Return (x, y) of the center of cell containing provided text 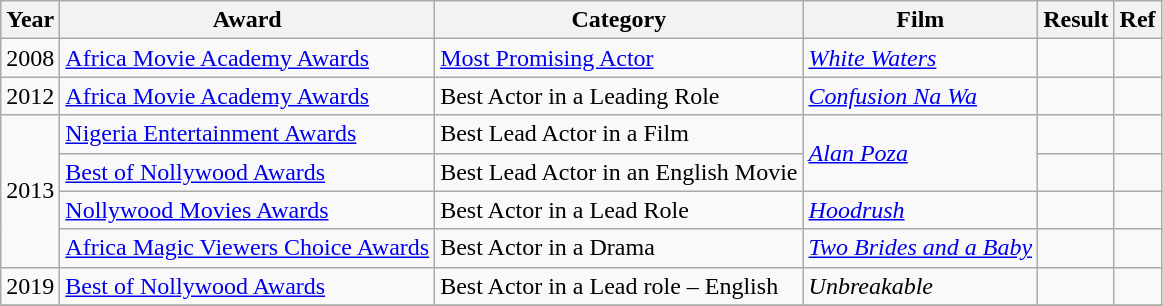
Ref (1138, 20)
White Waters (920, 58)
Award (248, 20)
Best Lead Actor in an English Movie (619, 172)
Unbreakable (920, 286)
Confusion Na Wa (920, 96)
Nollywood Movies Awards (248, 210)
Alan Poza (920, 153)
Category (619, 20)
Result (1076, 20)
Nigeria Entertainment Awards (248, 134)
Most Promising Actor (619, 58)
Best Actor in a Lead role – English (619, 286)
2019 (30, 286)
Hoodrush (920, 210)
2012 (30, 96)
2008 (30, 58)
Best Actor in a Leading Role (619, 96)
2013 (30, 191)
Film (920, 20)
Two Brides and a Baby (920, 248)
Best Lead Actor in a Film (619, 134)
Year (30, 20)
Africa Magic Viewers Choice Awards (248, 248)
Best Actor in a Drama (619, 248)
Best Actor in a Lead Role (619, 210)
